Identify which cell holds the provided text, then report its (X, Y) central coordinate. 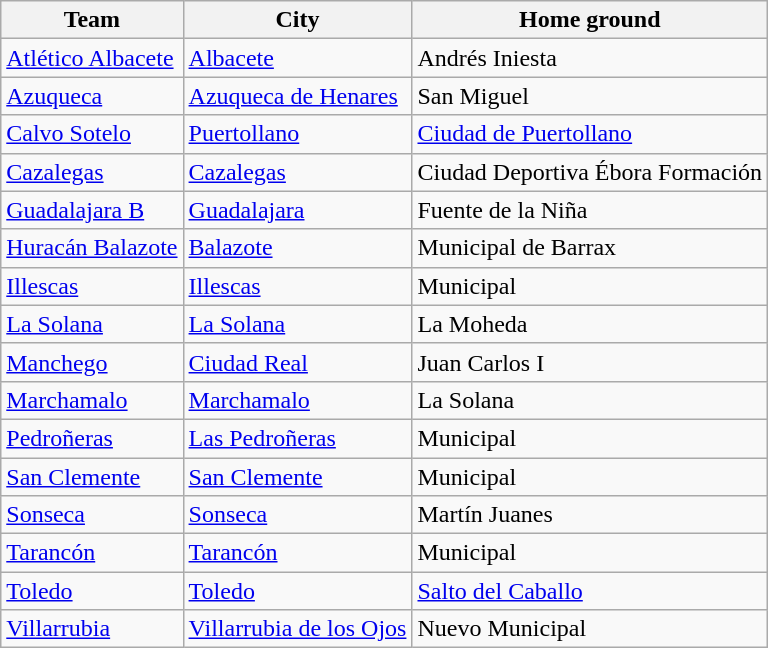
Juan Carlos I (590, 362)
Balazote (298, 248)
Andrés Iniesta (590, 58)
Huracán Balazote (92, 248)
Puertollano (298, 134)
La Moheda (590, 324)
Pedroñeras (92, 438)
Fuente de la Niña (590, 210)
Guadalajara B (92, 210)
City (298, 20)
Calvo Sotelo (92, 134)
Las Pedroñeras (298, 438)
Villarrubia de los Ojos (298, 629)
Ciudad Deportiva Ébora Formación (590, 172)
Team (92, 20)
Ciudad Real (298, 362)
Manchego (92, 362)
Albacete (298, 58)
Home ground (590, 20)
Atlético Albacete (92, 58)
Nuevo Municipal (590, 629)
Azuqueca (92, 96)
San Miguel (590, 96)
Guadalajara (298, 210)
Azuqueca de Henares (298, 96)
Villarrubia (92, 629)
Salto del Caballo (590, 591)
Martín Juanes (590, 515)
Municipal de Barrax (590, 248)
Ciudad de Puertollano (590, 134)
